Pinpoint the cell where the given text exists, returning its (x, y) midpoint coordinate. 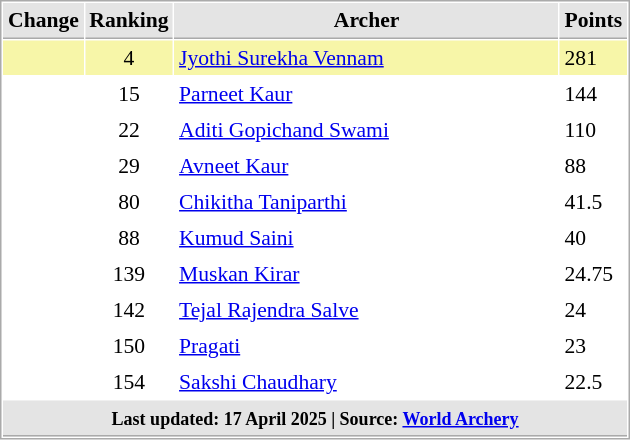
40 (594, 237)
80 (129, 201)
Archer (367, 21)
Change (44, 21)
Tejal Rajendra Salve (367, 309)
15 (129, 93)
4 (129, 57)
Kumud Saini (367, 237)
Ranking (129, 21)
Avneet Kaur (367, 165)
Last updated: 17 April 2025 | Source: World Archery (316, 418)
Aditi Gopichand Swami (367, 129)
150 (129, 345)
144 (594, 93)
281 (594, 57)
24.75 (594, 273)
29 (129, 165)
Parneet Kaur (367, 93)
Sakshi Chaudhary (367, 381)
22 (129, 129)
Jyothi Surekha Vennam (367, 57)
Muskan Kirar (367, 273)
Pragati (367, 345)
154 (129, 381)
41.5 (594, 201)
139 (129, 273)
24 (594, 309)
22.5 (594, 381)
Points (594, 21)
23 (594, 345)
110 (594, 129)
Chikitha Taniparthi (367, 201)
142 (129, 309)
